Extract the [X, Y] coordinate from the center of the cell holding the provided text.  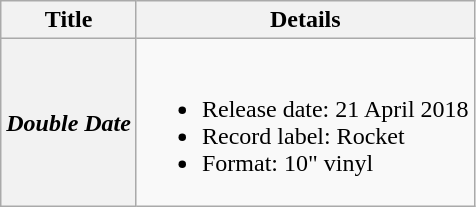
Title [69, 20]
Details [305, 20]
Release date: 21 April 2018Record label: RocketFormat: 10" vinyl [305, 122]
Double Date [69, 122]
